Provide the (X, Y) coordinate of the cell's center where the given text is located.  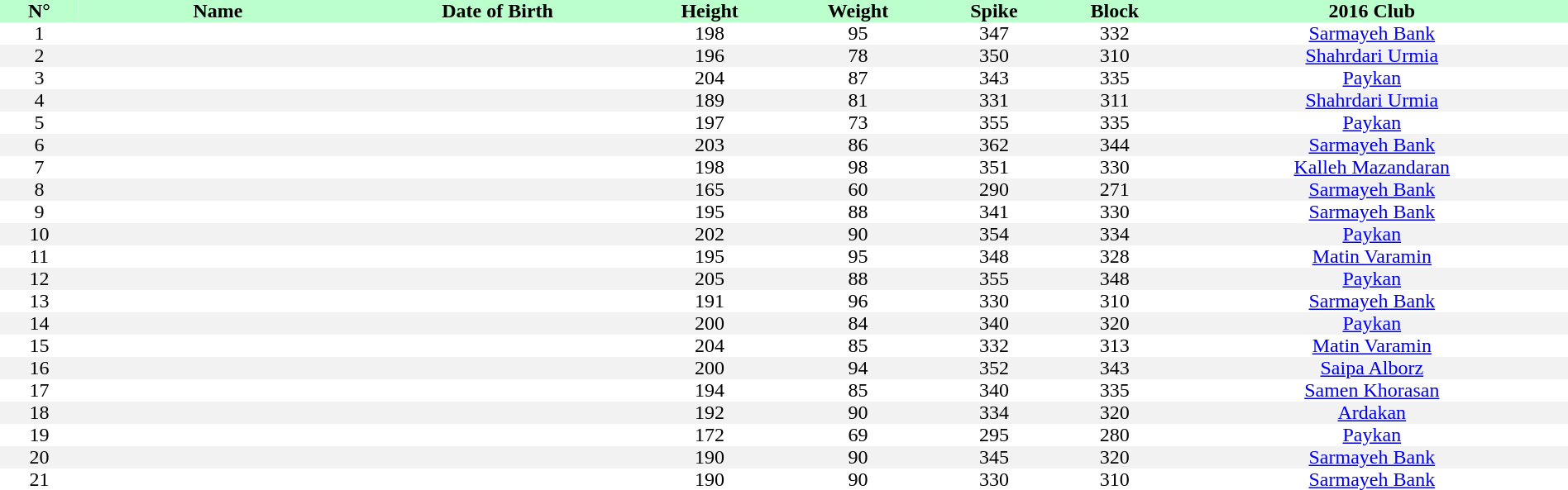
280 (1115, 435)
197 (710, 122)
331 (994, 101)
84 (858, 324)
344 (1115, 145)
362 (994, 145)
205 (710, 279)
96 (858, 301)
9 (40, 212)
165 (710, 190)
17 (40, 390)
94 (858, 369)
202 (710, 235)
15 (40, 345)
Name (218, 12)
Date of Birth (498, 12)
73 (858, 122)
7 (40, 167)
Weight (858, 12)
Ardakan (1372, 413)
290 (994, 190)
10 (40, 235)
352 (994, 369)
Spike (994, 12)
196 (710, 56)
Kalleh Mazandaran (1372, 167)
11 (40, 256)
86 (858, 145)
60 (858, 190)
8 (40, 190)
311 (1115, 101)
Block (1115, 12)
172 (710, 435)
18 (40, 413)
4 (40, 101)
189 (710, 101)
351 (994, 167)
191 (710, 301)
14 (40, 324)
341 (994, 212)
350 (994, 56)
87 (858, 78)
194 (710, 390)
6 (40, 145)
192 (710, 413)
Height (710, 12)
313 (1115, 345)
N° (40, 12)
203 (710, 145)
328 (1115, 256)
Samen Khorasan (1372, 390)
2016 Club (1372, 12)
81 (858, 101)
16 (40, 369)
345 (994, 458)
Saipa Alborz (1372, 369)
12 (40, 279)
5 (40, 122)
20 (40, 458)
13 (40, 301)
19 (40, 435)
69 (858, 435)
3 (40, 78)
1 (40, 33)
271 (1115, 190)
78 (858, 56)
2 (40, 56)
354 (994, 235)
295 (994, 435)
347 (994, 33)
98 (858, 167)
190 (710, 458)
